Detect which cell encompasses the target text, then output its (x, y) center coordinate. 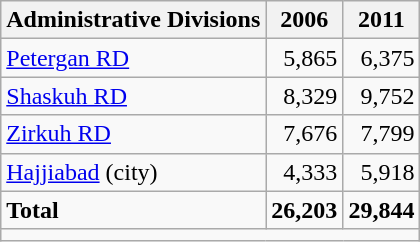
9,752 (382, 96)
Petergan RD (134, 58)
6,375 (382, 58)
7,676 (304, 134)
2011 (382, 20)
5,865 (304, 58)
8,329 (304, 96)
Hajjiabad (city) (134, 172)
5,918 (382, 172)
26,203 (304, 210)
Administrative Divisions (134, 20)
7,799 (382, 134)
4,333 (304, 172)
Shaskuh RD (134, 96)
2006 (304, 20)
Zirkuh RD (134, 134)
Total (134, 210)
29,844 (382, 210)
